Capture the cell that displays the provided text and extract its [x, y] central coordinate. 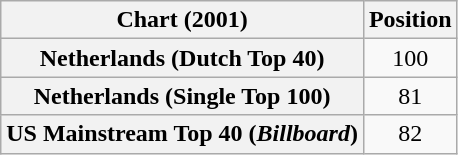
Chart (2001) [182, 20]
US Mainstream Top 40 (Billboard) [182, 134]
Netherlands (Single Top 100) [182, 96]
100 [410, 58]
82 [410, 134]
Position [410, 20]
Netherlands (Dutch Top 40) [182, 58]
81 [410, 96]
